Locate the cell with the specified text and output its [x, y] center coordinate. 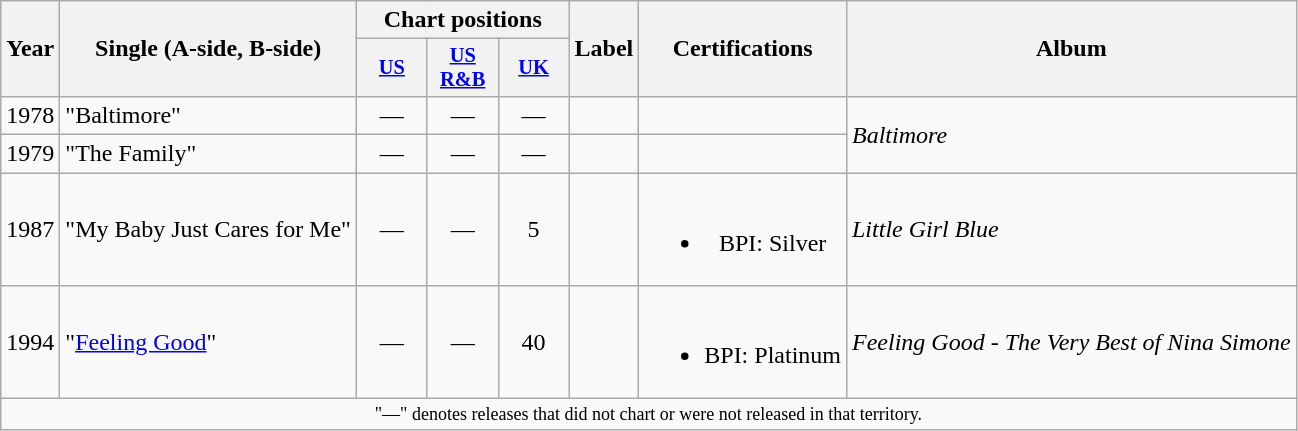
Chart positions [462, 20]
UK [534, 68]
1978 [30, 115]
"My Baby Just Cares for Me" [208, 230]
Baltimore [1071, 134]
Certifications [743, 49]
Year [30, 49]
1987 [30, 230]
"Baltimore" [208, 115]
40 [534, 342]
1994 [30, 342]
"The Family" [208, 154]
Album [1071, 49]
"—" denotes releases that did not chart or were not released in that territory. [648, 414]
Single (A-side, B-side) [208, 49]
5 [534, 230]
USR&B [462, 68]
BPI: Silver [743, 230]
Little Girl Blue [1071, 230]
1979 [30, 154]
US [392, 68]
Feeling Good - The Very Best of Nina Simone [1071, 342]
Label [604, 49]
"Feeling Good" [208, 342]
BPI: Platinum [743, 342]
